Provide the [x, y] coordinate of the cell's center where the given text is located.  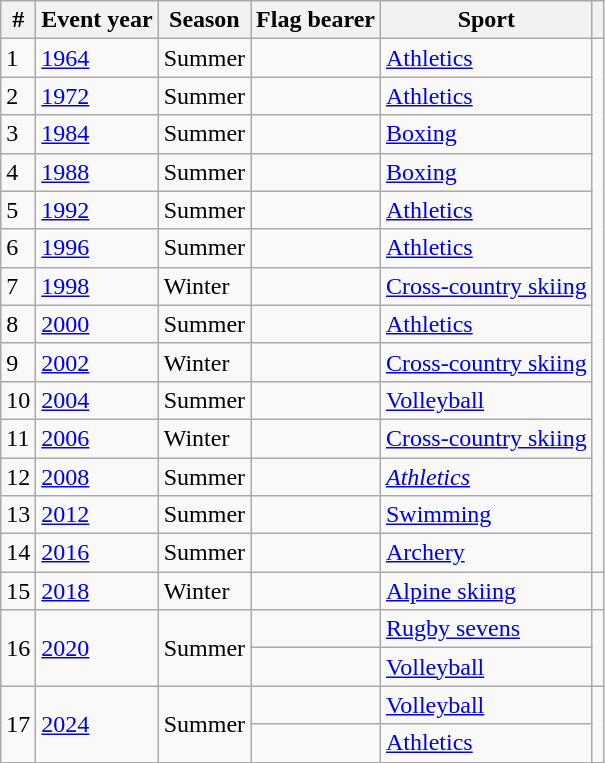
1984 [97, 134]
7 [18, 286]
Sport [486, 20]
2 [18, 96]
2000 [97, 324]
Event year [97, 20]
1998 [97, 286]
17 [18, 724]
2024 [97, 724]
16 [18, 648]
13 [18, 515]
12 [18, 477]
Rugby sevens [486, 629]
9 [18, 362]
Swimming [486, 515]
2012 [97, 515]
2008 [97, 477]
14 [18, 553]
Alpine skiing [486, 591]
Season [204, 20]
2016 [97, 553]
Flag bearer [316, 20]
1972 [97, 96]
8 [18, 324]
Archery [486, 553]
1996 [97, 248]
15 [18, 591]
1988 [97, 172]
2002 [97, 362]
5 [18, 210]
4 [18, 172]
3 [18, 134]
# [18, 20]
10 [18, 400]
1 [18, 58]
1992 [97, 210]
6 [18, 248]
2018 [97, 591]
2020 [97, 648]
2004 [97, 400]
1964 [97, 58]
11 [18, 438]
2006 [97, 438]
